Identify which cell holds the provided text, then report its (x, y) central coordinate. 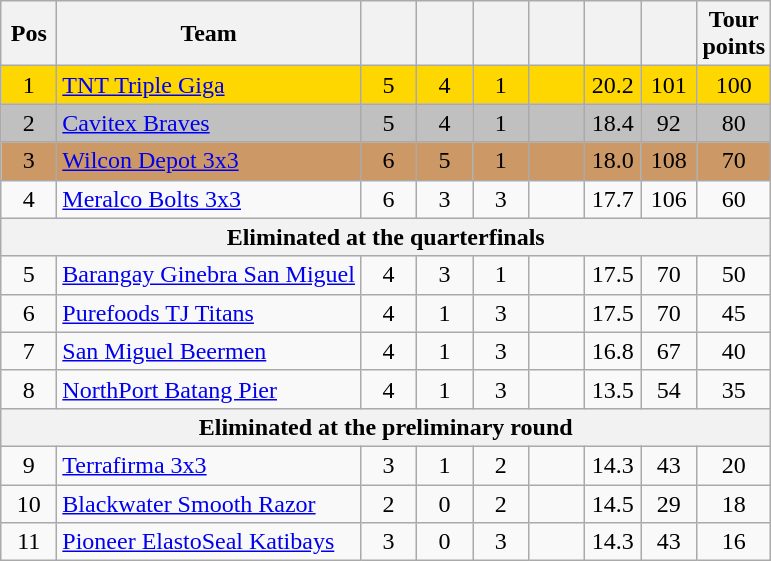
16 (734, 542)
Tour points (734, 34)
108 (669, 161)
8 (29, 389)
50 (734, 275)
9 (29, 465)
San Miguel Beermen (209, 351)
Pioneer ElastoSeal Katibays (209, 542)
101 (669, 85)
10 (29, 503)
100 (734, 85)
17.7 (613, 199)
TNT Triple Giga (209, 85)
106 (669, 199)
67 (669, 351)
Team (209, 34)
20.2 (613, 85)
Terrafirma 3x3 (209, 465)
Barangay Ginebra San Miguel (209, 275)
18.4 (613, 123)
Cavitex Braves (209, 123)
45 (734, 313)
Meralco Bolts 3x3 (209, 199)
60 (734, 199)
18.0 (613, 161)
80 (734, 123)
29 (669, 503)
NorthPort Batang Pier (209, 389)
40 (734, 351)
Pos (29, 34)
11 (29, 542)
20 (734, 465)
16.8 (613, 351)
35 (734, 389)
Eliminated at the preliminary round (386, 427)
92 (669, 123)
7 (29, 351)
Purefoods TJ Titans (209, 313)
13.5 (613, 389)
Wilcon Depot 3x3 (209, 161)
18 (734, 503)
54 (669, 389)
Blackwater Smooth Razor (209, 503)
14.5 (613, 503)
Eliminated at the quarterfinals (386, 237)
